Find where the given text appears and provide that cell's center as [X, Y] coordinate. 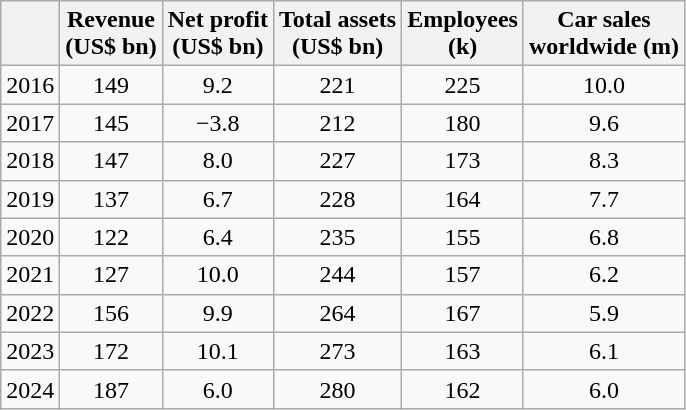
212 [337, 123]
2022 [30, 313]
2024 [30, 389]
6.1 [604, 351]
2019 [30, 199]
137 [111, 199]
Car salesworldwide (m) [604, 34]
228 [337, 199]
2023 [30, 351]
−3.8 [218, 123]
155 [463, 237]
Net profit(US$ bn) [218, 34]
2021 [30, 275]
156 [111, 313]
162 [463, 389]
157 [463, 275]
149 [111, 85]
244 [337, 275]
225 [463, 85]
145 [111, 123]
122 [111, 237]
6.7 [218, 199]
173 [463, 161]
147 [111, 161]
2017 [30, 123]
221 [337, 85]
2016 [30, 85]
9.9 [218, 313]
Total assets(US$ bn) [337, 34]
9.2 [218, 85]
164 [463, 199]
2020 [30, 237]
227 [337, 161]
127 [111, 275]
6.2 [604, 275]
6.8 [604, 237]
Revenue(US$ bn) [111, 34]
167 [463, 313]
180 [463, 123]
280 [337, 389]
5.9 [604, 313]
264 [337, 313]
2018 [30, 161]
6.4 [218, 237]
Employees(k) [463, 34]
8.0 [218, 161]
10.1 [218, 351]
273 [337, 351]
235 [337, 237]
172 [111, 351]
163 [463, 351]
9.6 [604, 123]
187 [111, 389]
7.7 [604, 199]
8.3 [604, 161]
